Determine the [x, y] coordinate at the center of the cell enclosing the given text.  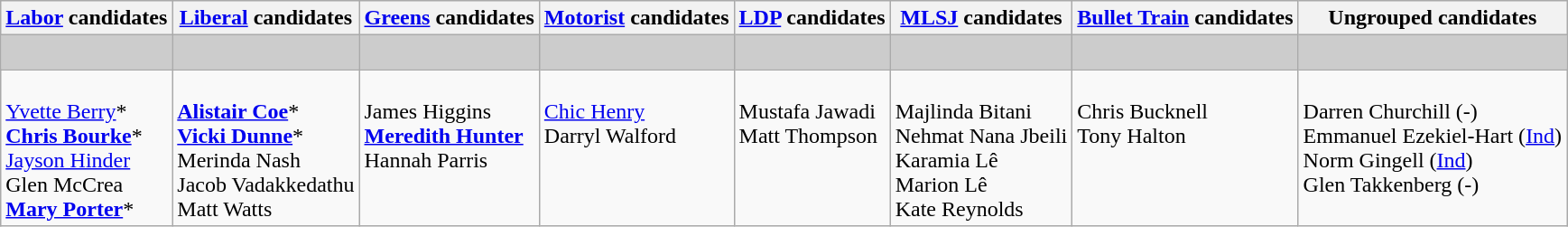
Alistair Coe* Vicki Dunne* Merinda Nash Jacob Vadakkedathu Matt Watts [265, 148]
Darren Churchill (-) Emmanuel Ezekiel-Hart (Ind) Norm Gingell (Ind) Glen Takkenberg (-) [1433, 148]
Motorist candidates [636, 18]
Chris Bucknell Tony Halton [1185, 148]
Yvette Berry* Chris Bourke* Jayson Hinder Glen McCrea Mary Porter* [87, 148]
Bullet Train candidates [1185, 18]
Greens candidates [450, 18]
LDP candidates [812, 18]
Mustafa Jawadi Matt Thompson [812, 148]
Liberal candidates [265, 18]
Chic Henry Darryl Walford [636, 148]
MLSJ candidates [981, 18]
James Higgins Meredith Hunter Hannah Parris [450, 148]
Labor candidates [87, 18]
Ungrouped candidates [1433, 18]
Majlinda Bitani Nehmat Nana Jbeili Karamia Lê Marion Lê Kate Reynolds [981, 148]
